Provide the [x, y] coordinate of the cell's center where the given text is located.  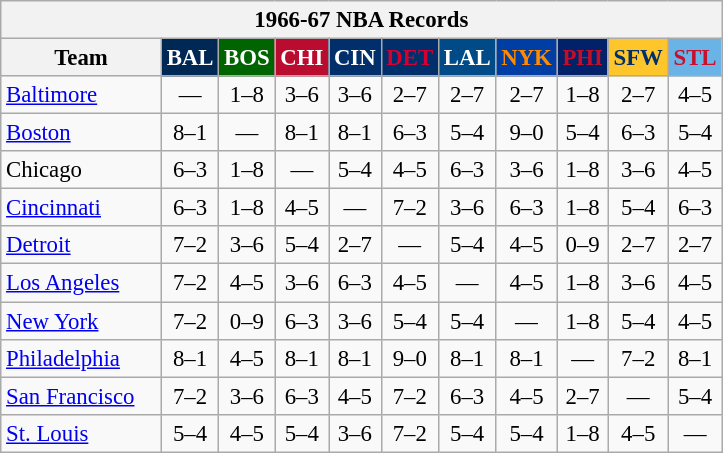
CIN [355, 58]
CHI [302, 58]
SFW [638, 58]
Philadelphia [82, 358]
New York [82, 321]
STL [695, 58]
PHI [582, 58]
Los Angeles [82, 283]
LAL [466, 58]
BOS [247, 58]
1966-67 NBA Records [362, 20]
DET [410, 58]
Boston [82, 133]
Cincinnati [82, 208]
BAL [190, 58]
Baltimore [82, 95]
San Francisco [82, 396]
Chicago [82, 170]
Detroit [82, 245]
St. Louis [82, 433]
Team [82, 58]
NYK [526, 58]
